Capture the cell that displays the provided text and extract its (X, Y) central coordinate. 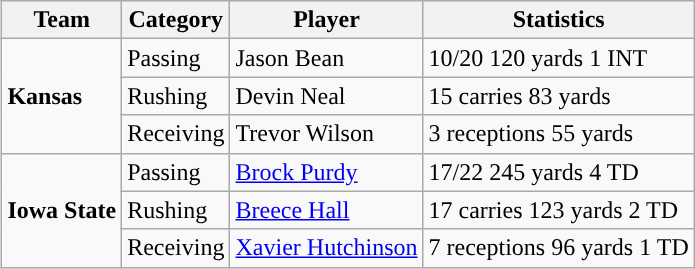
Statistics (558, 20)
Brock Purdy (326, 172)
Iowa State (62, 210)
Team (62, 20)
3 receptions 55 yards (558, 134)
Jason Bean (326, 58)
Breece Hall (326, 210)
15 carries 83 yards (558, 96)
Kansas (62, 96)
Category (176, 20)
17/22 245 yards 4 TD (558, 172)
7 receptions 96 yards 1 TD (558, 248)
10/20 120 yards 1 INT (558, 58)
Player (326, 20)
Trevor Wilson (326, 134)
Xavier Hutchinson (326, 248)
Devin Neal (326, 96)
17 carries 123 yards 2 TD (558, 210)
